Provide the (X, Y) coordinate of the cell's center where the given text is located.  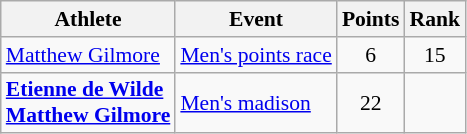
Points (371, 19)
15 (436, 55)
Event (256, 19)
Men's points race (256, 55)
6 (371, 55)
Etienne de WildeMatthew Gilmore (88, 102)
Matthew Gilmore (88, 55)
Men's madison (256, 102)
Rank (436, 19)
Athlete (88, 19)
22 (371, 102)
